Search for the cell housing the specified text and yield its [X, Y] center coordinate. 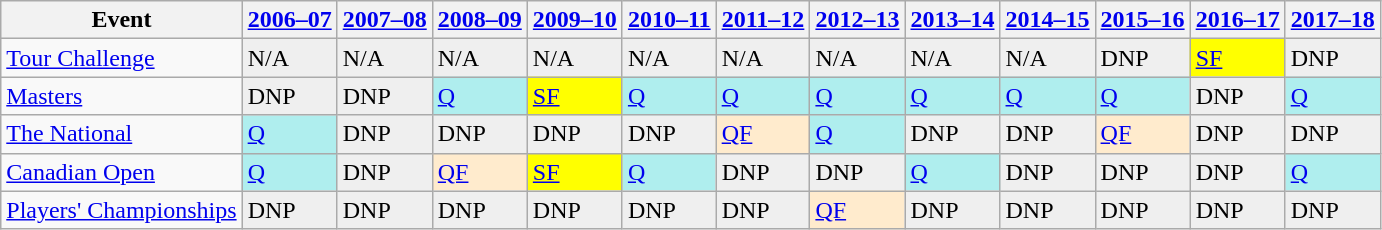
2010–11 [669, 20]
2008–09 [480, 20]
2007–08 [384, 20]
2016–17 [1238, 20]
2012–13 [858, 20]
2009–10 [574, 20]
2017–18 [1332, 20]
2014–15 [1048, 20]
2015–16 [1142, 20]
Event [122, 20]
2006–07 [290, 20]
Players' Championships [122, 210]
2011–12 [763, 20]
2013–14 [952, 20]
The National [122, 134]
Masters [122, 96]
Tour Challenge [122, 58]
Canadian Open [122, 172]
